For the text-containing cell, return its midpoint in (X, Y) coordinate format. 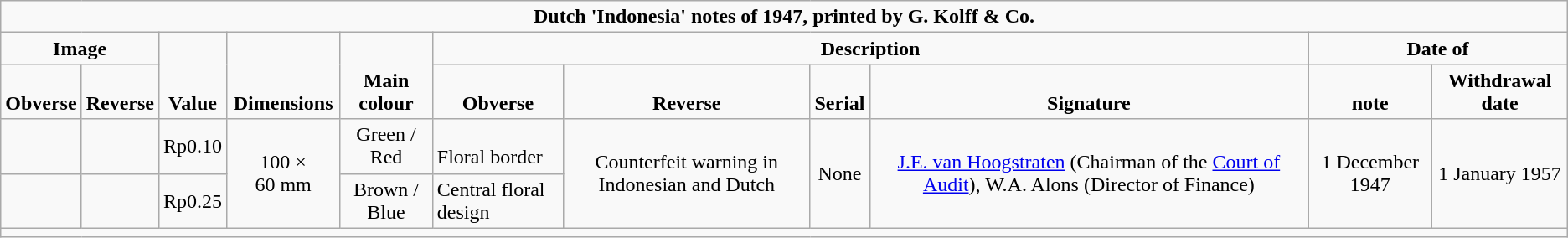
Description (869, 49)
J.E. van Hoogstraten (Chairman of the Court of Audit), W.A. Alons (Director of Finance) (1089, 173)
Withdrawal date (1499, 92)
Green / Red (387, 146)
Rp0.10 (193, 146)
Counterfeit warning in Indonesian and Dutch (686, 173)
1 January 1957 (1499, 173)
Date of (1438, 49)
None (839, 173)
Main colour (387, 75)
Floral border (498, 146)
Serial (839, 92)
Central floral design (498, 201)
Rp0.25 (193, 201)
Dimensions (283, 75)
Image (80, 49)
Value (193, 75)
1 December 1947 (1370, 173)
Dutch 'Indonesia' notes of 1947, printed by G. Kolff & Co. (784, 17)
Brown / Blue (387, 201)
Signature (1089, 92)
100 × 60 mm (283, 173)
note (1370, 92)
